Identify which cell holds the provided text, then report its [X, Y] central coordinate. 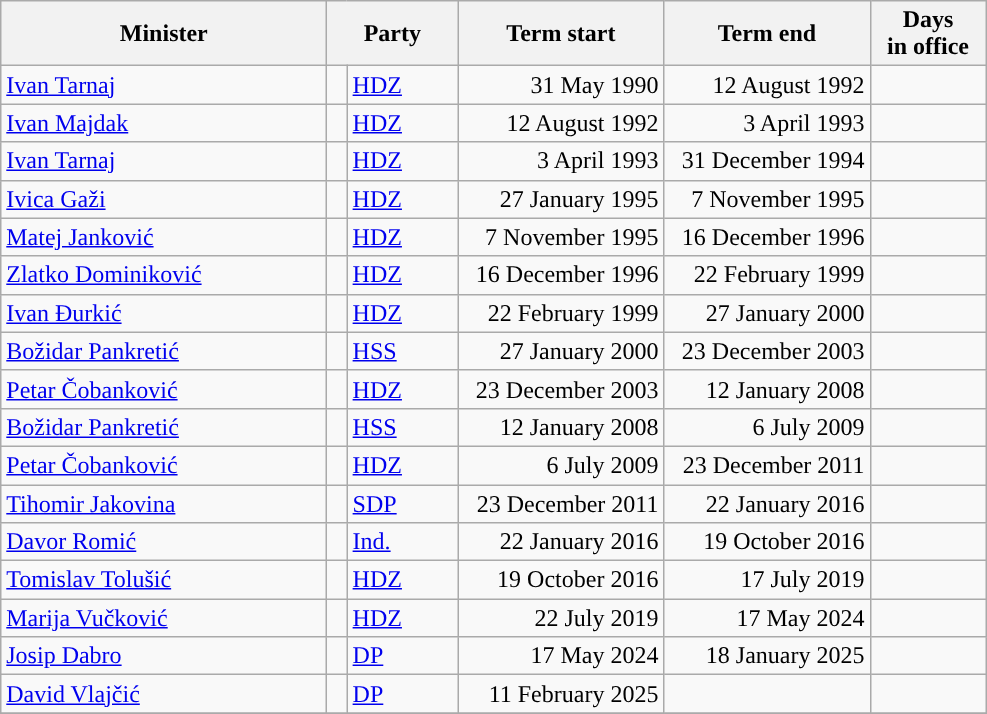
Tihomir Jakovina [164, 503]
Party [392, 34]
Minister [164, 34]
Term start [561, 34]
Matej Janković [164, 237]
Ivan Majdak [164, 123]
Ivan Đurkić [164, 313]
Ind. [402, 542]
Term end [767, 34]
31 May 1990 [561, 85]
17 July 2019 [767, 580]
Tomislav Tolušić [164, 580]
31 December 1994 [767, 161]
David Vlajčić [164, 694]
22 July 2019 [561, 618]
11 February 2025 [561, 694]
SDP [402, 503]
Days in office [928, 34]
Davor Romić [164, 542]
Ivica Gaži [164, 199]
Marija Vučković [164, 618]
18 January 2025 [767, 656]
Josip Dabro [164, 656]
Zlatko Dominiković [164, 275]
27 January 1995 [561, 199]
